Provide the (X, Y) coordinate of the cell's center where the given text is located.  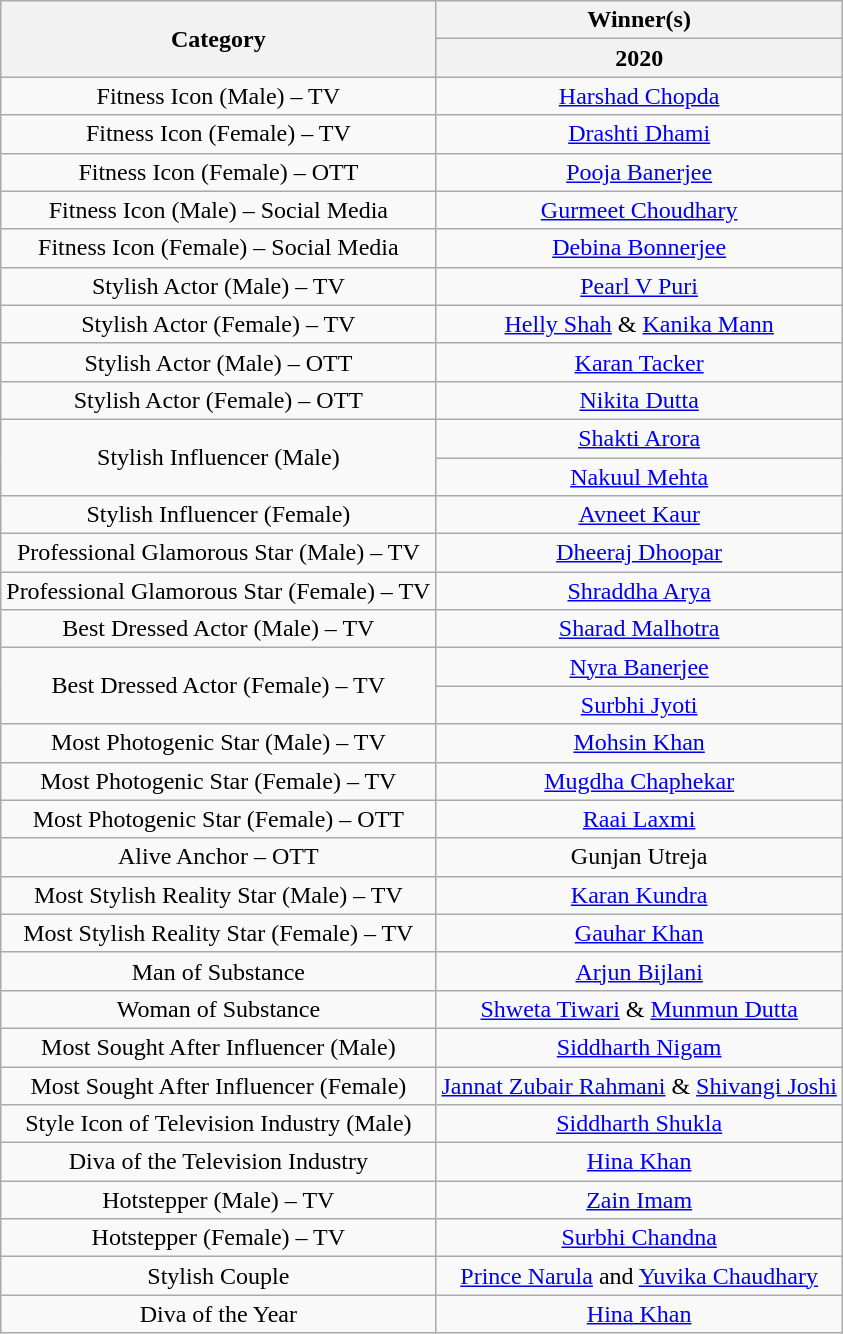
Siddharth Nigam (639, 1047)
Prince Narula and Yuvika Chaudhary (639, 1276)
Most Photogenic Star (Female) – OTT (218, 819)
Most Sought After Influencer (Female) (218, 1085)
Avneet Kaur (639, 515)
Diva of the Year (218, 1314)
Karan Kundra (639, 895)
Siddharth Shukla (639, 1124)
Shraddha Arya (639, 591)
Best Dressed Actor (Female) – TV (218, 686)
Hotstepper (Female) – TV (218, 1238)
Stylish Couple (218, 1276)
Karan Tacker (639, 362)
Pearl V Puri (639, 286)
Most Sought After Influencer (Male) (218, 1047)
Professional Glamorous Star (Male) – TV (218, 553)
Most Stylish Reality Star (Female) – TV (218, 933)
Arjun Bijlani (639, 971)
Stylish Actor (Male) – TV (218, 286)
Mugdha Chaphekar (639, 781)
Most Photogenic Star (Male) – TV (218, 743)
Surbhi Jyoti (639, 705)
Fitness Icon (Female) – TV (218, 134)
Most Stylish Reality Star (Male) – TV (218, 895)
Fitness Icon (Female) – OTT (218, 172)
Helly Shah & Kanika Mann (639, 324)
Best Dressed Actor (Male) – TV (218, 629)
Gurmeet Choudhary (639, 210)
Fitness Icon (Female) – Social Media (218, 248)
Stylish Influencer (Male) (218, 457)
Hotstepper (Male) – TV (218, 1200)
Fitness Icon (Male) – TV (218, 96)
Mohsin Khan (639, 743)
Raai Laxmi (639, 819)
Stylish Actor (Female) – TV (218, 324)
Nikita Dutta (639, 400)
Stylish Influencer (Female) (218, 515)
Gunjan Utreja (639, 857)
Style Icon of Television Industry (Male) (218, 1124)
Debina Bonnerjee (639, 248)
Dheeraj Dhoopar (639, 553)
Drashti Dhami (639, 134)
2020 (639, 58)
Winner(s) (639, 20)
Fitness Icon (Male) – Social Media (218, 210)
Professional Glamorous Star (Female) – TV (218, 591)
Man of Substance (218, 971)
Nyra Banerjee (639, 667)
Alive Anchor – OTT (218, 857)
Shweta Tiwari & Munmun Dutta (639, 1009)
Harshad Chopda (639, 96)
Zain Imam (639, 1200)
Most Photogenic Star (Female) – TV (218, 781)
Pooja Banerjee (639, 172)
Nakuul Mehta (639, 477)
Woman of Substance (218, 1009)
Sharad Malhotra (639, 629)
Jannat Zubair Rahmani & Shivangi Joshi (639, 1085)
Stylish Actor (Male) – OTT (218, 362)
Category (218, 39)
Surbhi Chandna (639, 1238)
Shakti Arora (639, 438)
Diva of the Television Industry (218, 1162)
Stylish Actor (Female) – OTT (218, 400)
Gauhar Khan (639, 933)
